Extract the [X, Y] coordinate from the center of the cell holding the provided text.  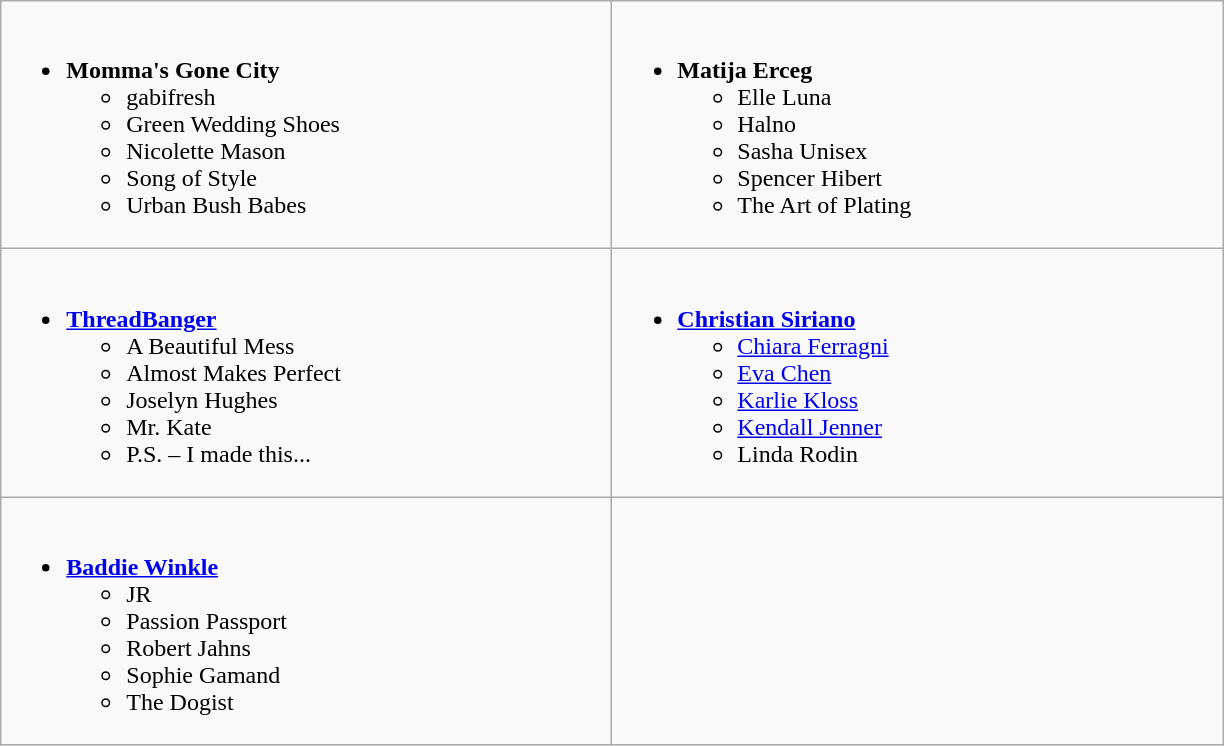
ThreadBangerA Beautiful MessAlmost Makes PerfectJoselyn HughesMr. KateP.S. – I made this... [306, 373]
Momma's Gone CitygabifreshGreen Wedding ShoesNicolette MasonSong of StyleUrban Bush Babes [306, 125]
Baddie WinkleJRPassion PassportRobert JahnsSophie GamandThe Dogist [306, 621]
Matija ErcegElle LunaHalnoSasha UnisexSpencer HibertThe Art of Plating [918, 125]
Christian SirianoChiara FerragniEva ChenKarlie KlossKendall JennerLinda Rodin [918, 373]
